For the text-containing cell, return its midpoint in (X, Y) coordinate format. 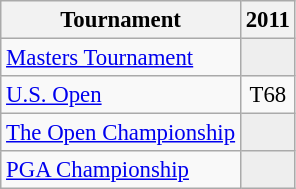
U.S. Open (121, 95)
T68 (268, 95)
2011 (268, 20)
Tournament (121, 20)
The Open Championship (121, 133)
PGA Championship (121, 170)
Masters Tournament (121, 58)
